Pinpoint the cell where the given text exists, returning its [X, Y] midpoint coordinate. 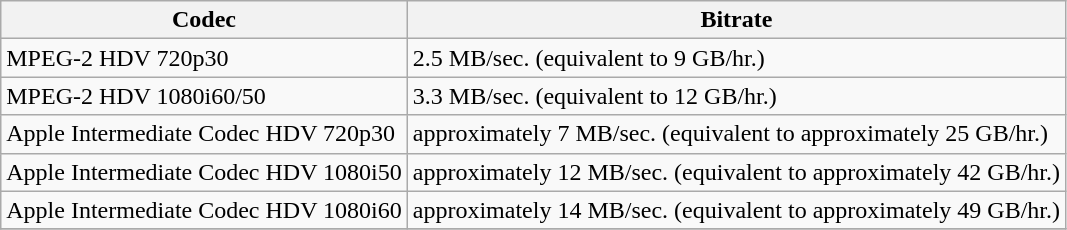
2.5 MB/sec. (equivalent to 9 GB/hr.) [736, 58]
Bitrate [736, 20]
approximately 14 MB/sec. (equivalent to approximately 49 GB/hr.) [736, 210]
MPEG-2 HDV 1080i60/50 [204, 96]
3.3 MB/sec. (equivalent to 12 GB/hr.) [736, 96]
approximately 7 MB/sec. (equivalent to approximately 25 GB/hr.) [736, 134]
MPEG-2 HDV 720p30 [204, 58]
Apple Intermediate Codec HDV 1080i60 [204, 210]
Codec [204, 20]
Apple Intermediate Codec HDV 720p30 [204, 134]
Apple Intermediate Codec HDV 1080i50 [204, 172]
approximately 12 MB/sec. (equivalent to approximately 42 GB/hr.) [736, 172]
